Return the (X, Y) coordinate for the center point of the cell that contains the specified text.  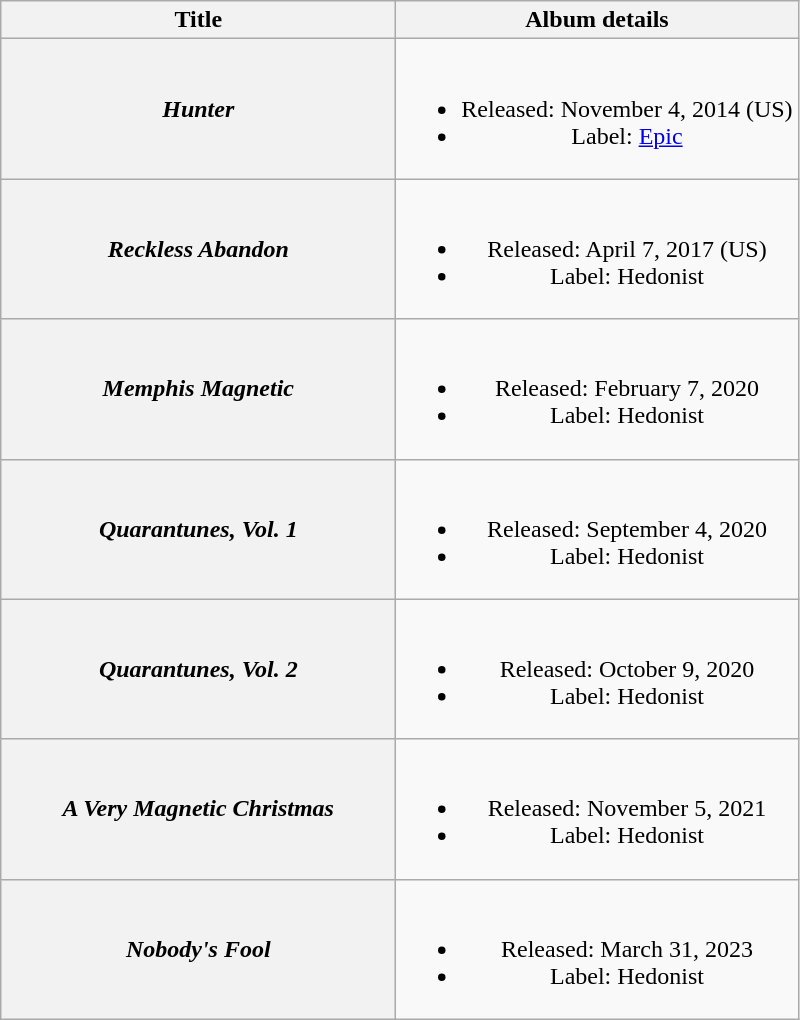
A Very Magnetic Christmas (198, 809)
Released: November 5, 2021Label: Hedonist (597, 809)
Title (198, 20)
Released: April 7, 2017 (US)Label: Hedonist (597, 249)
Hunter (198, 109)
Released: September 4, 2020Label: Hedonist (597, 529)
Reckless Abandon (198, 249)
Memphis Magnetic (198, 389)
Released: March 31, 2023Label: Hedonist (597, 949)
Album details (597, 20)
Released: October 9, 2020Label: Hedonist (597, 669)
Quarantunes, Vol. 1 (198, 529)
Quarantunes, Vol. 2 (198, 669)
Nobody's Fool (198, 949)
Released: February 7, 2020Label: Hedonist (597, 389)
Released: November 4, 2014 (US)Label: Epic (597, 109)
